Identify which cell holds the provided text, then report its (x, y) central coordinate. 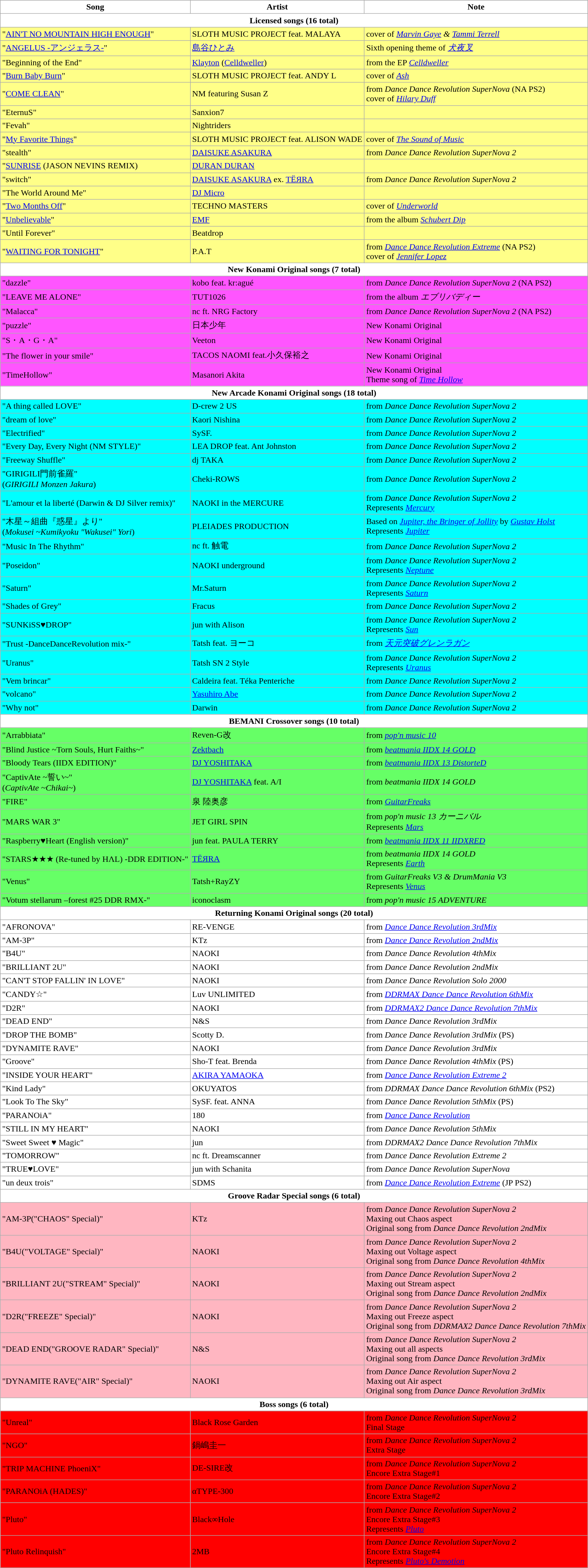
"AIN'T NO MOUNTAIN HIGH ENOUGH" (95, 34)
"TRUE♥LOVE" (95, 1169)
from Dance Dance Revolution SuperNova 2Maxing out Freeze aspectOriginal song from DDRMAX2 Dance Dance Revolution 7thMix (476, 1316)
from pop'n music 15 ADVENTURE (476, 900)
OKUYATOS (277, 1088)
"木星～組曲『惑星』より"(Mokusei ~Kumikyoku "Wakusei" Yori) (95, 527)
from the album エブリバディー (476, 297)
Tatsh SN 2 Style (277, 663)
"SUNKiSS♥DROP" (95, 625)
DURAN DURAN (277, 166)
Beatdrop (277, 233)
NAOKI in the MERCURE (277, 503)
"puzzle" (95, 325)
"S・A・G・A" (95, 341)
"Shades of Grey" (95, 606)
from Dance Dance Revolution 4thMix (476, 954)
Sho-T feat. Brenda (277, 1062)
from Dance Dance Revolution SuperNova 2Encore Extra Stage#3Represents Pluto (476, 1519)
jun feat. PAULA TERRY (277, 840)
"CANDY☆" (95, 994)
DAISUKE ASAKURA (277, 152)
"D2R("FREEZE" Special)" (95, 1316)
kobo feat. kr:agué (277, 283)
"AM-3P" (95, 940)
"The flower in your smile" (95, 356)
"Electrified" (95, 433)
Sanxion7 (277, 112)
nc ft. 触電 (277, 546)
"dazzle" (95, 283)
nc ft. Dreamscanner (277, 1155)
from Dance Dance Revolution SuperNova 2Encore Extra Stage#4Represents Pluto's Demotion (476, 1551)
"un deux trois" (95, 1183)
Cheki-ROWS (277, 479)
"switch" (95, 179)
"DYNAMITE RAVE" (95, 1048)
PLEIADES PRODUCTION (277, 527)
Yasuhiro Abe (277, 694)
"NGO" (95, 1446)
"TOMORROW" (95, 1155)
"Bloody Tears (IIDX EDITION)" (95, 763)
"STILL IN MY HEART" (95, 1129)
Caldeira feat. Téka Penteriche (277, 681)
from Dance Dance Revolution SuperNova 2Represents Neptune (476, 565)
from beatmania IIDX 14 GOLDRepresents Earth (476, 859)
"Saturn" (95, 588)
"DYNAMITE RAVE("AIR" Special)" (95, 1381)
from pop'n music 10 (476, 735)
180 (277, 1115)
TËЯRA (277, 859)
cover of Marvin Gaye & Tammi Terrell (476, 34)
Tatsh feat. ヨーコ (277, 644)
DE-SIRE改 (277, 1468)
"Raspberry♥Heart (English version)" (95, 840)
"AFRONOVA" (95, 927)
"D2R" (95, 1008)
"FIRE" (95, 802)
jun (277, 1142)
"Groove" (95, 1062)
Reven-G改 (277, 735)
Artist (277, 7)
"Music In The Rhythm" (95, 546)
from Dance Dance Revolution Extreme (JP PS2) (476, 1183)
nc ft. NRG Factory (277, 311)
DJ Micro (277, 193)
"dream of love" (95, 420)
Masanori Akita (277, 375)
SLOTH MUSIC PROJECT feat. ALISON WADE (277, 139)
"Two Months Off" (95, 206)
Scotty D. (277, 1035)
"Kind Lady" (95, 1088)
from Dance Dance Revolution SuperNova 2Extra Stage (476, 1446)
Black∞Hole (277, 1519)
"My Favorite Things" (95, 139)
P.A.T (277, 251)
Darwin (277, 708)
Note (476, 7)
"B4U("VOLTAGE" Special)" (95, 1251)
DAISUKE ASAKURA ex. TЁЯRA (277, 179)
"INSIDE YOUR HEART" (95, 1075)
SLOTH MUSIC PROJECT feat. MALAYA (277, 34)
from Dance Dance Revolution SuperNova (476, 1169)
AKIRA YAMAOKA (277, 1075)
"BRILLIANT 2U" (95, 967)
from Dance Dance Revolution (476, 1115)
cover of Underworld (476, 206)
from GuitarFreaks V3 & DrumMania V3Represents Venus (476, 882)
New Arcade Konami Original songs (18 total) (294, 393)
"Pluto Relinquish" (95, 1551)
"Pluto" (95, 1519)
NAOKI underground (277, 565)
from DDRMAX Dance Dance Revolution 6thMix (476, 994)
from Dance Dance Revolution 5thMix (476, 1129)
TACOS NAOMI feat.小久保裕之 (277, 356)
SLOTH MUSIC PROJECT feat. ANDY L (277, 76)
"Why not" (95, 708)
"Blind Justice ~Torn Souls, Hurt Faiths~" (95, 750)
"Sweet Sweet ♥ Magic" (95, 1142)
from Dance Dance Revolution SuperNova 2Maxing out Voltage aspectOriginal song from Dance Dance Revolution 4thMix (476, 1251)
"TRIP MACHINE PhoeniX" (95, 1468)
Nightriders (277, 126)
EMF (277, 220)
DJ YOSHITAKA (277, 763)
from beatmania IIDX 13 DistorteD (476, 763)
"The World Around Me" (95, 193)
鍋嶋圭一 (277, 1446)
from Dance Dance Revolution Solo 2000 (476, 980)
"Malacca" (95, 311)
"GIRIGILI門前雀羅"(GIRIGILI Monzen Jakura) (95, 479)
jun with Schanita (277, 1169)
JET GIRL SPIN (277, 822)
島谷ひとみ (277, 48)
Licensed songs (16 total) (294, 20)
"ANGELUS -アンジェラス-" (95, 48)
"BRILLIANT 2U("STREAM" Special)" (95, 1284)
LEA DROP feat. Ant Johnston (277, 446)
New Konami OriginalTheme song of Time Hollow (476, 375)
Fracus (277, 606)
"AM-3P("CHAOS" Special)" (95, 1219)
Sixth opening theme of 犬夜叉 (476, 48)
"COME CLEAN" (95, 94)
RE-VENGE (277, 927)
Based on Jupiter, the Bringer of Jollity by Gustav HolstRepresents Jupiter (476, 527)
iconoclasm (277, 900)
"Venus" (95, 882)
"SUNRISE (JASON NEVINS REMIX) (95, 166)
"LEAVE ME ALONE" (95, 297)
from the album Schubert Dip (476, 220)
"EternuS" (95, 112)
"Unbelievable" (95, 220)
Kaori Nishina (277, 420)
from Dance Dance Revolution SuperNova 2Maxing out Chaos aspectOriginal song from Dance Dance Revolution 2ndMix (476, 1219)
"Unreal" (95, 1422)
Groove Radar Special songs (6 total) (294, 1196)
"B4U" (95, 954)
"Freeway Shuffle" (95, 460)
"CAN'T STOP FALLIN' IN LOVE" (95, 980)
SySF. (277, 433)
"Burn Baby Burn" (95, 76)
泉 陸奥彦 (277, 802)
"Arrabbiata" (95, 735)
from Dance Dance Revolution SuperNova 2Final Stage (476, 1422)
from Dance Dance Revolution 3rdMix (PS) (476, 1035)
"WAITING FOR TONIGHT" (95, 251)
"PARANOiA" (95, 1115)
"Every Day, Every Night (NM STYLE)" (95, 446)
"A thing called LOVE" (95, 406)
"TimeHollow" (95, 375)
Boss songs (6 total) (294, 1404)
"DEAD END("GROOVE RADAR" Special)" (95, 1349)
Klayton (Celldweller) (277, 62)
from Dance Dance Revolution SuperNova 2Represents Sun (476, 625)
from GuitarFreaks (476, 802)
SDMS (277, 1183)
from Dance Dance Revolution 5thMix (PS) (476, 1102)
cover of The Sound of Music (476, 139)
D-crew 2 US (277, 406)
2MB (277, 1551)
"Beginning of the End" (95, 62)
from Dance Dance Revolution SuperNova 2Maxing out all aspectsOriginal song from Dance Dance Revolution 3rdMix (476, 1349)
"Votum stellarum –forest #25 DDR RMX-" (95, 900)
"CaptivAte ~誓い~"(CaptivAte ~Chikai~) (95, 782)
from Dance Dance Revolution SuperNova 2Encore Extra Stage#2 (476, 1491)
from pop'n music 13 カーニバルRepresents Mars (476, 822)
"L'amour et la liberté (Darwin & DJ Silver remix)" (95, 503)
from Dance Dance Revolution SuperNova 2Encore Extra Stage#1 (476, 1468)
from beatmania IIDX 11 IIDXRED (476, 840)
"stealth" (95, 152)
Song (95, 7)
"DROP THE BOMB" (95, 1035)
αTYPE-300 (277, 1491)
from Dance Dance Revolution SuperNova 2Represents Saturn (476, 588)
from Dance Dance Revolution SuperNova 2Represents Mercury (476, 503)
jun with Alison (277, 625)
"DEAD END" (95, 1021)
"Poseidon" (95, 565)
SySF. feat. ANNA (277, 1102)
"Uranus" (95, 663)
"Trust -DanceDanceRevolution mix-" (95, 644)
TUT1026 (277, 297)
Zektbach (277, 750)
from Dance Dance Revolution Extreme (NA PS2)cover of Jennifer Lopez (476, 251)
"Until Forever" (95, 233)
TECHNO MASTERS (277, 206)
Tatsh+RayZY (277, 882)
from Dance Dance Revolution SuperNova 2Maxing out Air aspectOriginal song from Dance Dance Revolution 3rdMix (476, 1381)
from Dance Dance Revolution SuperNova 2Represents Uranus (476, 663)
Black Rose Garden (277, 1422)
日本少年 (277, 325)
DJ YOSHITAKA feat. A/I (277, 782)
New Konami Original songs (7 total) (294, 269)
from Dance Dance Revolution 4thMix (PS) (476, 1062)
"MARS WAR 3" (95, 822)
from the EP Celldweller (476, 62)
BEMANI Crossover songs (10 total) (294, 721)
from Dance Dance Revolution SuperNova (NA PS2)cover of Hilary Duff (476, 94)
Luv UNLIMITED (277, 994)
NM featuring Susan Z (277, 94)
from DDRMAX Dance Dance Revolution 6thMix (PS2) (476, 1088)
"PARANOiA (HADES)" (95, 1491)
Mr.Saturn (277, 588)
Veeton (277, 341)
"Fevah" (95, 126)
from 天元突破グレンラガン (476, 644)
"STARS★★★ (Re-tuned by HΛL) -DDR EDITION-" (95, 859)
Returning Konami Original songs (20 total) (294, 913)
dj TAKA (277, 460)
cover of Ash (476, 76)
from Dance Dance Revolution SuperNova 2Maxing out Stream aspectOriginal song from Dance Dance Revolution 2ndMix (476, 1284)
"Vem brincar" (95, 681)
"volcano" (95, 694)
"Look To The Sky" (95, 1102)
